Detect which cell encompasses the target text, then output its (X, Y) center coordinate. 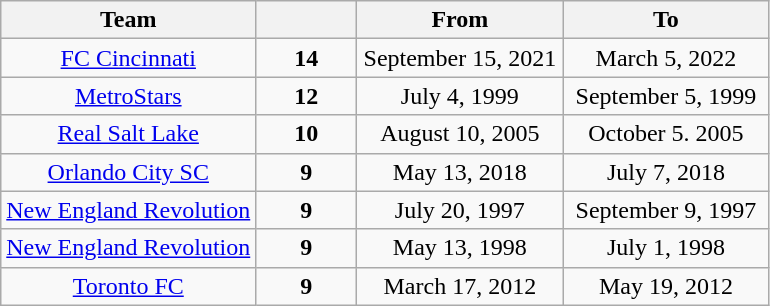
12 (306, 96)
Real Salt Lake (128, 134)
March 5, 2022 (666, 58)
To (666, 20)
10 (306, 134)
September 15, 2021 (460, 58)
May 19, 2012 (666, 286)
August 10, 2005 (460, 134)
May 13, 1998 (460, 248)
MetroStars (128, 96)
July 20, 1997 (460, 210)
September 5, 1999 (666, 96)
Toronto FC (128, 286)
July 7, 2018 (666, 172)
Team (128, 20)
July 1, 1998 (666, 248)
Orlando City SC (128, 172)
July 4, 1999 (460, 96)
FC Cincinnati (128, 58)
September 9, 1997 (666, 210)
14 (306, 58)
October 5. 2005 (666, 134)
March 17, 2012 (460, 286)
From (460, 20)
May 13, 2018 (460, 172)
